Output the [X, Y] coordinate of the center of the cell containing the given text.  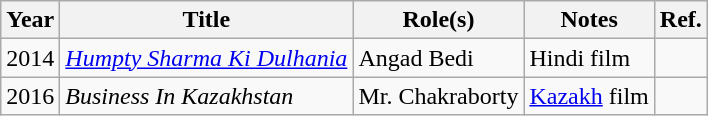
Humpty Sharma Ki Dulhania [206, 58]
Ref. [680, 20]
Mr. Chakraborty [438, 96]
Angad Bedi [438, 58]
Year [30, 20]
Notes [589, 20]
Title [206, 20]
2014 [30, 58]
Role(s) [438, 20]
Business In Kazakhstan [206, 96]
Hindi film [589, 58]
2016 [30, 96]
Kazakh film [589, 96]
